Scan for the cell matching the given text and deliver its (x, y) coordinate at center. 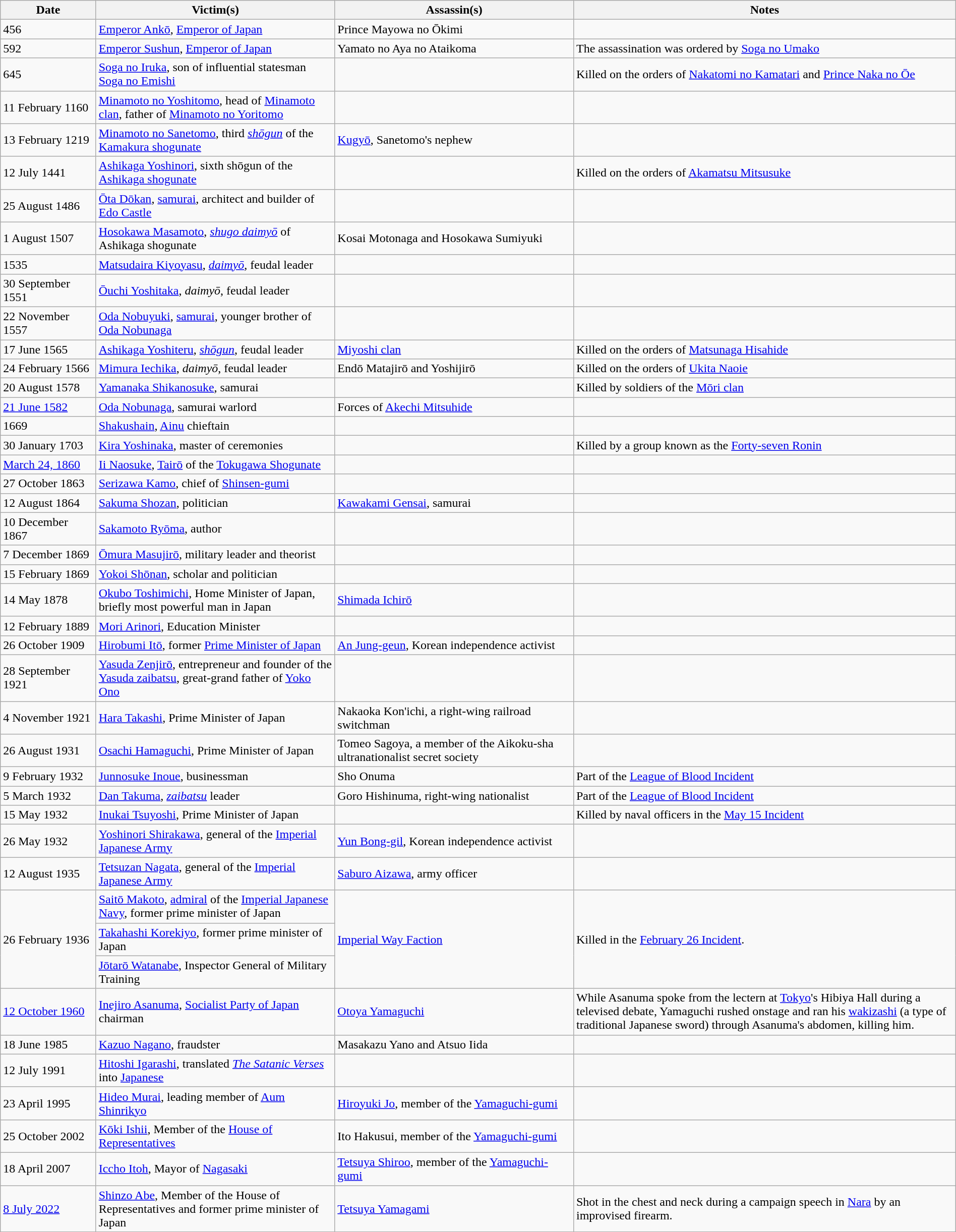
21 June 1582 (48, 407)
Hosokawa Masamoto, shugo daimyō of Ashikaga shogunate (215, 238)
Notes (764, 10)
4 November 1921 (48, 717)
Okubo Toshimichi, Home Minister of Japan, briefly most powerful man in Japan (215, 600)
26 October 1909 (48, 645)
23 April 1995 (48, 1103)
Goro Hishinuma, right-wing nationalist (454, 796)
1669 (48, 426)
25 August 1486 (48, 206)
Killed by soldiers of the Mōri clan (764, 388)
Date (48, 10)
Emperor Sushun, Emperor of Japan (215, 48)
Yun Bong-gil, Korean independence activist (454, 841)
Oda Nobuyuki, samurai, younger brother of Oda Nobunaga (215, 323)
Hitoshi Igarashi, translated The Satanic Verses into Japanese (215, 1070)
Kira Yoshinaka, master of ceremonies (215, 445)
12 October 1960 (48, 1012)
11 February 1160 (48, 107)
Assassin(s) (454, 10)
Ōta Dōkan, samurai, architect and builder of Edo Castle (215, 206)
27 October 1863 (48, 484)
Sho Onuma (454, 777)
Ashikaga Yoshinori, sixth shōgun of the Ashikaga shogunate (215, 172)
456 (48, 29)
Tomeo Sagoya, a member of the Aikoku-sha ultranationalist secret society (454, 750)
Shinzo Abe, Member of the House of Representatives and former prime minister of Japan (215, 1208)
Masakazu Yano and Atsuo Iida (454, 1044)
8 July 2022 (48, 1208)
20 August 1578 (48, 388)
Forces of Akechi Mitsuhide (454, 407)
Miyoshi clan (454, 349)
Yokoi Shōnan, scholar and politician (215, 574)
Victim(s) (215, 10)
Matsudaira Kiyoyasu, daimyō, feudal leader (215, 264)
Kawakami Gensai, samurai (454, 503)
1 August 1507 (48, 238)
15 May 1932 (48, 815)
7 December 1869 (48, 555)
Kosai Motonaga and Hosokawa Sumiyuki (454, 238)
18 April 2007 (48, 1169)
Soga no Iruka, son of influential statesman Soga no Emishi (215, 75)
Endō Matajirō and Yoshijirō (454, 369)
Kōki Ishii, Member of the House of Representatives (215, 1136)
18 June 1985 (48, 1044)
Otoya Yamaguchi (454, 1012)
Inukai Tsuyoshi, Prime Minister of Japan (215, 815)
Takahashi Korekiyo, former prime minister of Japan (215, 939)
Mori Arinori, Education Minister (215, 626)
Minamoto no Yoshitomo, head of Minamoto clan, father of Minamoto no Yoritomo (215, 107)
The assassination was ordered by Soga no Umako (764, 48)
Yasuda Zenjirō, entrepreneur and founder of the Yasuda zaibatsu, great-grand father of Yoko Ono (215, 678)
9 February 1932 (48, 777)
Ito Hakusui, member of the Yamaguchi-gumi (454, 1136)
Ōuchi Yoshitaka, daimyō, feudal leader (215, 290)
Nakaoka Kon'ichi, a right-wing railroad switchman (454, 717)
Sakamoto Ryōma, author (215, 529)
1535 (48, 264)
22 November 1557 (48, 323)
Shakushain, Ainu chieftain (215, 426)
Ii Naosuke, Tairō of the Tokugawa Shogunate (215, 464)
Killed by naval officers in the May 15 Incident (764, 815)
Hiroyuki Jo, member of the Yamaguchi-gumi (454, 1103)
Killed on the orders of Nakatomi no Kamatari and Prince Naka no Ōe (764, 75)
Killed on the orders of Akamatsu Mitsusuke (764, 172)
Yamanaka Shikanosuke, samurai (215, 388)
An Jung-geun, Korean independence activist (454, 645)
Tetsuya Yamagami (454, 1208)
Yoshinori Shirakawa, general of the Imperial Japanese Army (215, 841)
25 October 2002 (48, 1136)
Hara Takashi, Prime Minister of Japan (215, 717)
Hirobumi Itō, former Prime Minister of Japan (215, 645)
Shot in the chest and neck during a campaign speech in Nara by an improvised firearm. (764, 1208)
12 July 1441 (48, 172)
Killed in the February 26 Incident. (764, 939)
5 March 1932 (48, 796)
30 January 1703 (48, 445)
Hideo Murai, leading member of Aum Shinrikyo (215, 1103)
12 July 1991 (48, 1070)
12 August 1935 (48, 873)
592 (48, 48)
Yamato no Aya no Ataikoma (454, 48)
Shimada Ichirō (454, 600)
Ōmura Masujirō, military leader and theorist (215, 555)
Sakuma Shozan, politician (215, 503)
30 September 1551 (48, 290)
Killed on the orders of Matsunaga Hisahide (764, 349)
Emperor Ankō, Emperor of Japan (215, 29)
Serizawa Kamo, chief of Shinsen-gumi (215, 484)
15 February 1869 (48, 574)
Jōtarō Watanabe, Inspector General of Military Training (215, 972)
26 February 1936 (48, 939)
Killed by a group known as the Forty-seven Ronin (764, 445)
26 August 1931 (48, 750)
Tetsuzan Nagata, general of the Imperial Japanese Army (215, 873)
10 December 1867 (48, 529)
13 February 1219 (48, 140)
26 May 1932 (48, 841)
Mimura Iechika, daimyō, feudal leader (215, 369)
Killed on the orders of Ukita Naoie (764, 369)
Tetsuya Shiroo, member of the Yamaguchi-gumi (454, 1169)
Kazuo Nagano, fraudster (215, 1044)
Inejiro Asanuma, Socialist Party of Japan chairman (215, 1012)
645 (48, 75)
12 August 1864 (48, 503)
Prince Mayowa no Ōkimi (454, 29)
Iccho Itoh, Mayor of Nagasaki (215, 1169)
Dan Takuma, zaibatsu leader (215, 796)
Minamoto no Sanetomo, third shōgun of the Kamakura shogunate (215, 140)
Saburo Aizawa, army officer (454, 873)
Junnosuke Inoue, businessman (215, 777)
Oda Nobunaga, samurai warlord (215, 407)
March 24, 1860 (48, 464)
Kugyō, Sanetomo's nephew (454, 140)
Imperial Way Faction (454, 939)
12 February 1889 (48, 626)
28 September 1921 (48, 678)
24 February 1566 (48, 369)
Osachi Hamaguchi, Prime Minister of Japan (215, 750)
Saitō Makoto, admiral of the Imperial Japanese Navy, former prime minister of Japan (215, 907)
Ashikaga Yoshiteru, shōgun, feudal leader (215, 349)
14 May 1878 (48, 600)
17 June 1565 (48, 349)
